Capture the cell that displays the provided text and extract its (X, Y) central coordinate. 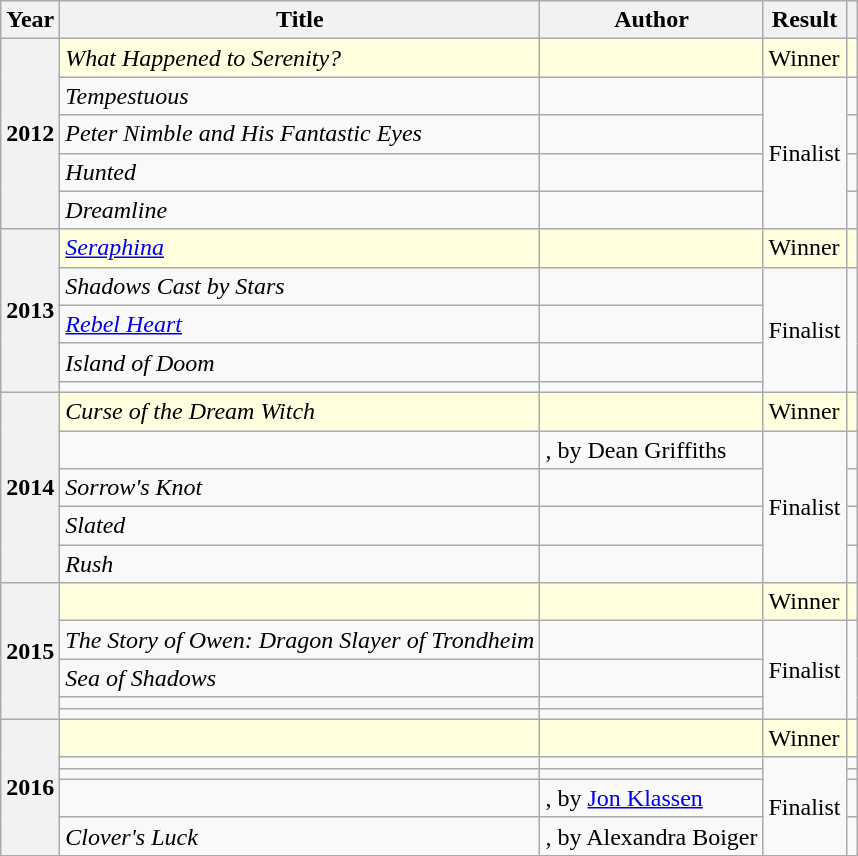
Island of Doom (300, 362)
What Happened to Serenity? (300, 58)
, by Jon Klassen (652, 798)
Peter Nimble and His Fantastic Eyes (300, 134)
2012 (30, 134)
Rebel Heart (300, 324)
Sorrow's Knot (300, 488)
2014 (30, 487)
Clover's Luck (300, 836)
Result (804, 20)
2013 (30, 310)
The Story of Owen: Dragon Slayer of Trondheim (300, 640)
Title (300, 20)
Rush (300, 564)
Seraphina (300, 248)
Shadows Cast by Stars (300, 286)
2016 (30, 787)
, by Dean Griffiths (652, 449)
Year (30, 20)
Sea of Shadows (300, 678)
Tempestuous (300, 96)
2015 (30, 651)
Curse of the Dream Witch (300, 411)
, by Alexandra Boiger (652, 836)
Author (652, 20)
Dreamline (300, 210)
Hunted (300, 172)
Slated (300, 526)
